Capture the cell that displays the provided text and extract its (X, Y) central coordinate. 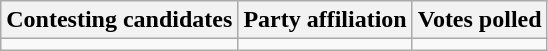
Votes polled (480, 20)
Contesting candidates (120, 20)
Party affiliation (325, 20)
